Capture the cell that displays the provided text and extract its [X, Y] central coordinate. 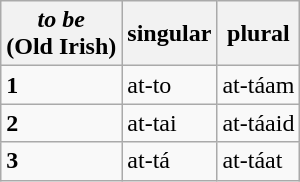
at-táaid [258, 123]
singular [170, 34]
plural [258, 34]
3 [62, 161]
to be(Old Irish) [62, 34]
2 [62, 123]
at-tá [170, 161]
at-táam [258, 85]
at-to [170, 85]
at-tai [170, 123]
1 [62, 85]
at-táat [258, 161]
